Detect which cell encompasses the target text, then output its (X, Y) center coordinate. 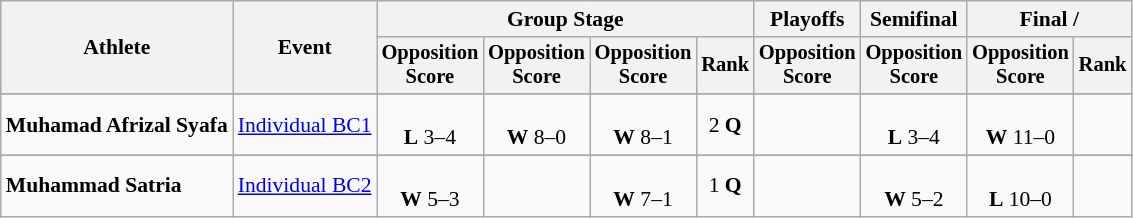
Individual BC1 (305, 124)
W 7–1 (644, 186)
Athlete (117, 48)
W 11–0 (1020, 124)
Final / (1049, 19)
W 8–0 (536, 124)
W 5–3 (430, 186)
Playoffs (808, 19)
2 Q (725, 124)
L 10–0 (1020, 186)
Muhammad Satria (117, 186)
Event (305, 48)
1 Q (725, 186)
Muhamad Afrizal Syafa (117, 124)
Individual BC2 (305, 186)
Group Stage (566, 19)
Semifinal (914, 19)
W 5–2 (914, 186)
W 8–1 (644, 124)
